Provide the (x, y) coordinate of the cell's center where the given text is located.  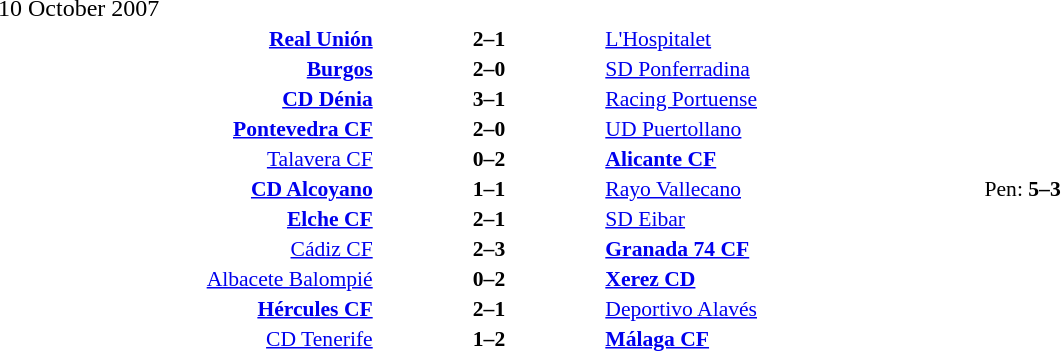
2–3 (490, 248)
SD Ponferradina (793, 68)
UD Puertollano (793, 128)
Alicante CF (793, 158)
SD Eibar (793, 218)
Granada 74 CF (793, 248)
L'Hospitalet (793, 38)
1–1 (490, 188)
Racing Portuense (793, 98)
Deportivo Alavés (793, 308)
Xerez CD (793, 278)
Rayo Vallecano (793, 188)
3–1 (490, 98)
